Search for the cell housing the specified text and yield its [X, Y] center coordinate. 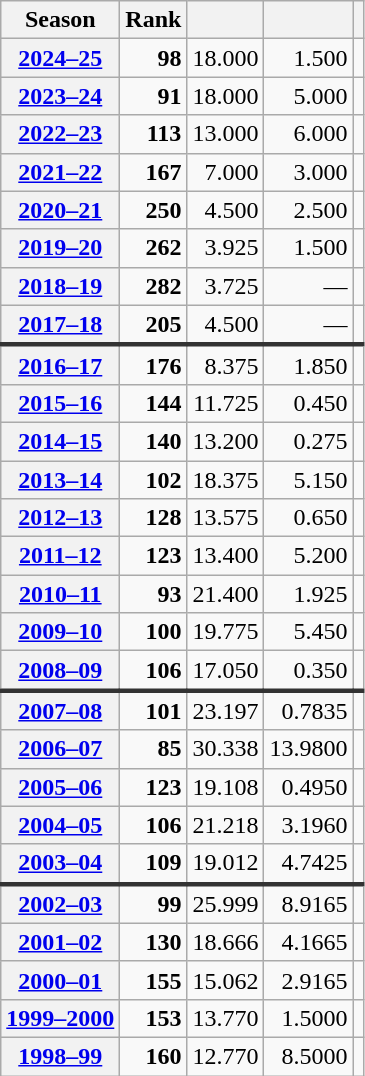
2005–06 [60, 787]
140 [154, 441]
7.000 [226, 172]
2010–11 [60, 594]
6.000 [308, 134]
0.4950 [308, 787]
13.770 [226, 1018]
113 [154, 134]
18.375 [226, 479]
2017–18 [60, 325]
2013–14 [60, 479]
2018–19 [60, 286]
101 [154, 710]
2008–09 [60, 671]
4.7425 [308, 864]
250 [154, 210]
100 [154, 632]
3.925 [226, 248]
93 [154, 594]
19.012 [226, 864]
12.770 [226, 1056]
30.338 [226, 749]
2024–25 [60, 58]
153 [154, 1018]
11.725 [226, 403]
5.150 [308, 479]
Rank [154, 20]
2016–17 [60, 365]
2004–05 [60, 825]
0.275 [308, 441]
205 [154, 325]
Season [60, 20]
13.400 [226, 556]
2012–13 [60, 518]
15.062 [226, 980]
1.850 [308, 365]
5.200 [308, 556]
2015–16 [60, 403]
0.450 [308, 403]
2009–10 [60, 632]
2020–21 [60, 210]
2.9165 [308, 980]
3.725 [226, 286]
2011–12 [60, 556]
25.999 [226, 904]
2003–04 [60, 864]
0.650 [308, 518]
109 [154, 864]
102 [154, 479]
5.000 [308, 96]
1.5000 [308, 1018]
4.1665 [308, 942]
91 [154, 96]
155 [154, 980]
0.7835 [308, 710]
98 [154, 58]
144 [154, 403]
176 [154, 365]
2023–24 [60, 96]
2001–02 [60, 942]
19.108 [226, 787]
13.000 [226, 134]
2.500 [308, 210]
13.200 [226, 441]
8.5000 [308, 1056]
5.450 [308, 632]
130 [154, 942]
1.925 [308, 594]
2014–15 [60, 441]
2022–23 [60, 134]
3.000 [308, 172]
262 [154, 248]
99 [154, 904]
282 [154, 286]
2002–03 [60, 904]
1998–99 [60, 1056]
8.9165 [308, 904]
2000–01 [60, 980]
128 [154, 518]
85 [154, 749]
167 [154, 172]
13.9800 [308, 749]
2006–07 [60, 749]
17.050 [226, 671]
8.375 [226, 365]
13.575 [226, 518]
2021–22 [60, 172]
1999–2000 [60, 1018]
0.350 [308, 671]
19.775 [226, 632]
2007–08 [60, 710]
160 [154, 1056]
21.400 [226, 594]
23.197 [226, 710]
3.1960 [308, 825]
2019–20 [60, 248]
21.218 [226, 825]
18.666 [226, 942]
